Capture the cell that displays the provided text and extract its (X, Y) central coordinate. 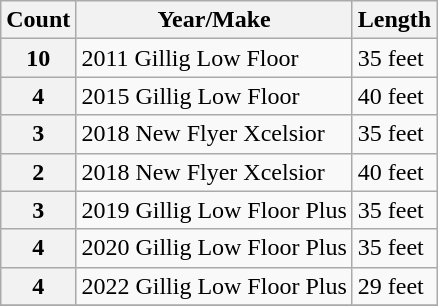
2 (38, 172)
29 feet (394, 286)
Year/Make (214, 20)
2015 Gillig Low Floor (214, 96)
Count (38, 20)
Length (394, 20)
2019 Gillig Low Floor Plus (214, 210)
10 (38, 58)
2020 Gillig Low Floor Plus (214, 248)
2022 Gillig Low Floor Plus (214, 286)
2011 Gillig Low Floor (214, 58)
